Return the (x, y) coordinate for the center point of the cell that contains the specified text.  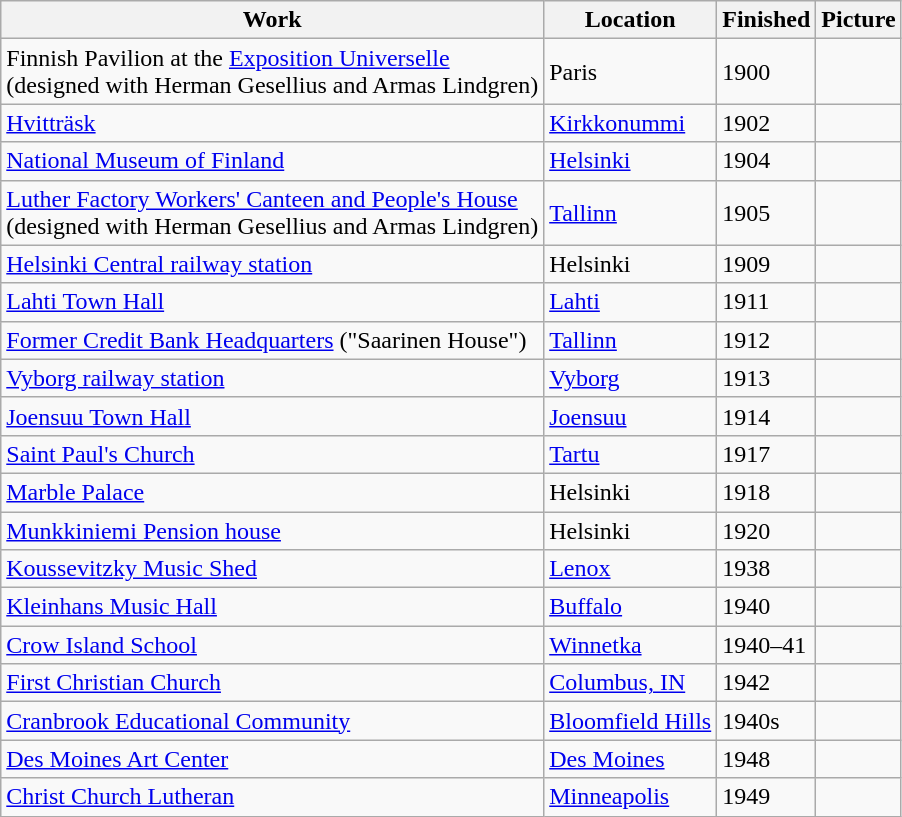
Bloomfield Hills (630, 721)
Marble Palace (272, 492)
1912 (766, 340)
1938 (766, 569)
1914 (766, 416)
Kirkkonummi (630, 123)
Koussevitzky Music Shed (272, 569)
Picture (858, 20)
Tartu (630, 454)
1917 (766, 454)
1902 (766, 123)
1904 (766, 161)
Munkkiniemi Pension house (272, 531)
Lenox (630, 569)
Helsinki Central railway station (272, 264)
Winnetka (630, 645)
1920 (766, 531)
1949 (766, 797)
Luther Factory Workers' Canteen and People's House(designed with Herman Gesellius and Armas Lindgren) (272, 212)
Former Credit Bank Headquarters ("Saarinen House") (272, 340)
Joensuu (630, 416)
Crow Island School (272, 645)
1909 (766, 264)
1940 (766, 607)
1913 (766, 378)
1948 (766, 759)
Location (630, 20)
Vyborg railway station (272, 378)
Kleinhans Music Hall (272, 607)
Cranbrook Educational Community (272, 721)
Finnish Pavilion at the Exposition Universelle(designed with Herman Gesellius and Armas Lindgren) (272, 72)
Vyborg (630, 378)
Hvitträsk (272, 123)
1942 (766, 683)
Des Moines (630, 759)
1900 (766, 72)
Lahti (630, 302)
Paris (630, 72)
National Museum of Finland (272, 161)
Joensuu Town Hall (272, 416)
Des Moines Art Center (272, 759)
Finished (766, 20)
Minneapolis (630, 797)
Work (272, 20)
1940s (766, 721)
Buffalo (630, 607)
Christ Church Lutheran (272, 797)
Columbus, IN (630, 683)
1940–41 (766, 645)
Saint Paul's Church (272, 454)
1905 (766, 212)
Lahti Town Hall (272, 302)
1918 (766, 492)
First Christian Church (272, 683)
1911 (766, 302)
